Return the [X, Y] coordinate for the center point of the cell that contains the specified text.  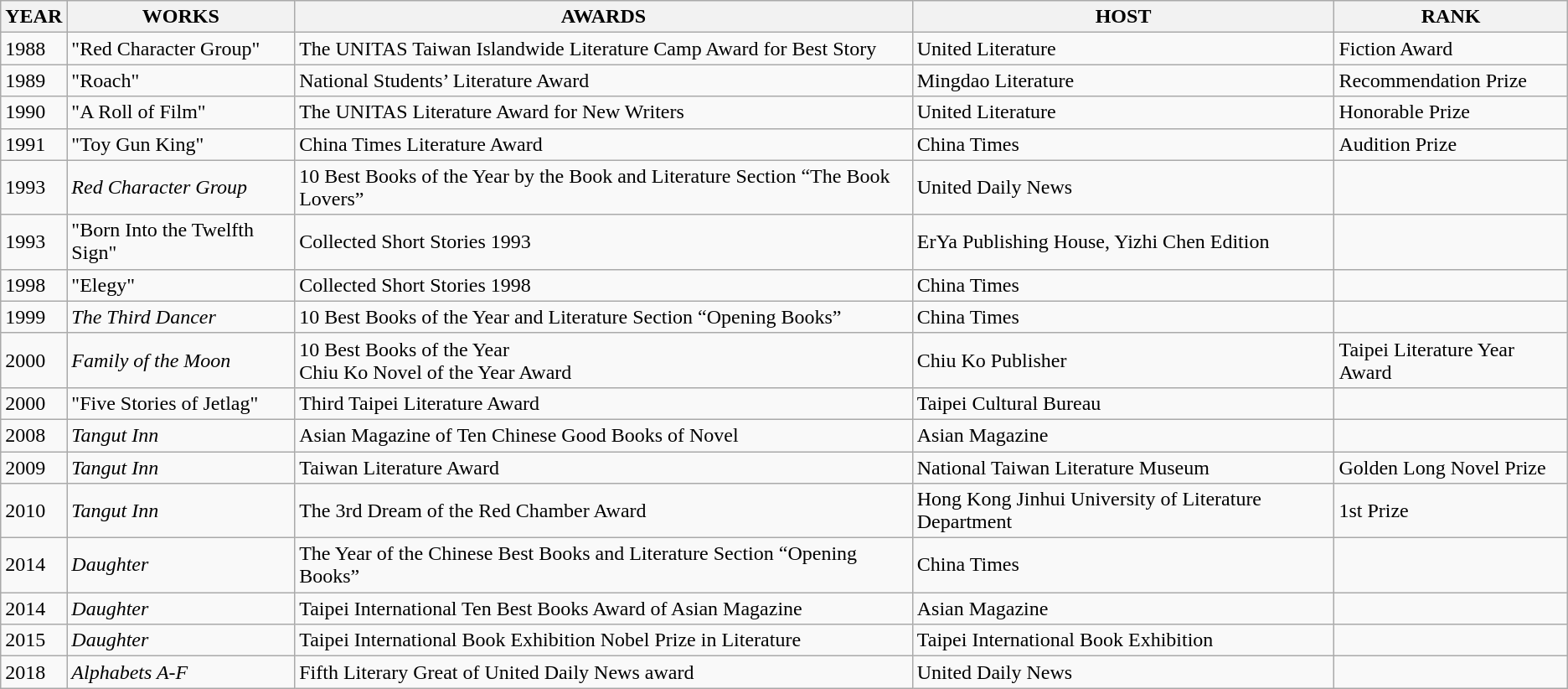
National Taiwan Literature Museum [1123, 467]
Alphabets A-F [181, 672]
1989 [34, 80]
Chiu Ko Publisher [1123, 360]
1998 [34, 285]
The Third Dancer [181, 317]
"A Roll of Film" [181, 112]
"Elegy" [181, 285]
Third Taipei Literature Award [604, 403]
"Born Into the Twelfth Sign" [181, 241]
2010 [34, 511]
Family of the Moon [181, 360]
Collected Short Stories 1993 [604, 241]
Taipei International Book Exhibition Nobel Prize in Literature [604, 640]
1988 [34, 49]
Honorable Prize [1451, 112]
10 Best Books of the Year by the Book and Literature Section “The Book Lovers” [604, 188]
The Year of the Chinese Best Books and Literature Section “Opening Books” [604, 565]
Fifth Literary Great of United Daily News award [604, 672]
2008 [34, 435]
Taipei Cultural Bureau [1123, 403]
Red Character Group [181, 188]
2015 [34, 640]
2018 [34, 672]
"Toy Gun King" [181, 144]
Taipei International Ten Best Books Award of Asian Magazine [604, 609]
Golden Long Novel Prize [1451, 467]
Collected Short Stories 1998 [604, 285]
HOST [1123, 17]
"Roach" [181, 80]
The 3rd Dream of the Red Chamber Award [604, 511]
10 Best Books of the YearChiu Ko Novel of the Year Award [604, 360]
RANK [1451, 17]
"Five Stories of Jetlag" [181, 403]
Taiwan Literature Award [604, 467]
1990 [34, 112]
Mingdao Literature [1123, 80]
The UNITAS Literature Award for New Writers [604, 112]
WORKS [181, 17]
Taipei Literature Year Award [1451, 360]
1st Prize [1451, 511]
National Students’ Literature Award [604, 80]
Hong Kong Jinhui University of Literature Department [1123, 511]
Fiction Award [1451, 49]
"Red Character Group" [181, 49]
AWARDS [604, 17]
Asian Magazine of Ten Chinese Good Books of Novel [604, 435]
Taipei International Book Exhibition [1123, 640]
YEAR [34, 17]
2009 [34, 467]
Audition Prize [1451, 144]
1999 [34, 317]
ErYa Publishing House, Yizhi Chen Edition [1123, 241]
Recommendation Prize [1451, 80]
The UNITAS Taiwan Islandwide Literature Camp Award for Best Story [604, 49]
10 Best Books of the Year and Literature Section “Opening Books” [604, 317]
China Times Literature Award [604, 144]
1991 [34, 144]
